Detect which cell encompasses the target text, then output its [X, Y] center coordinate. 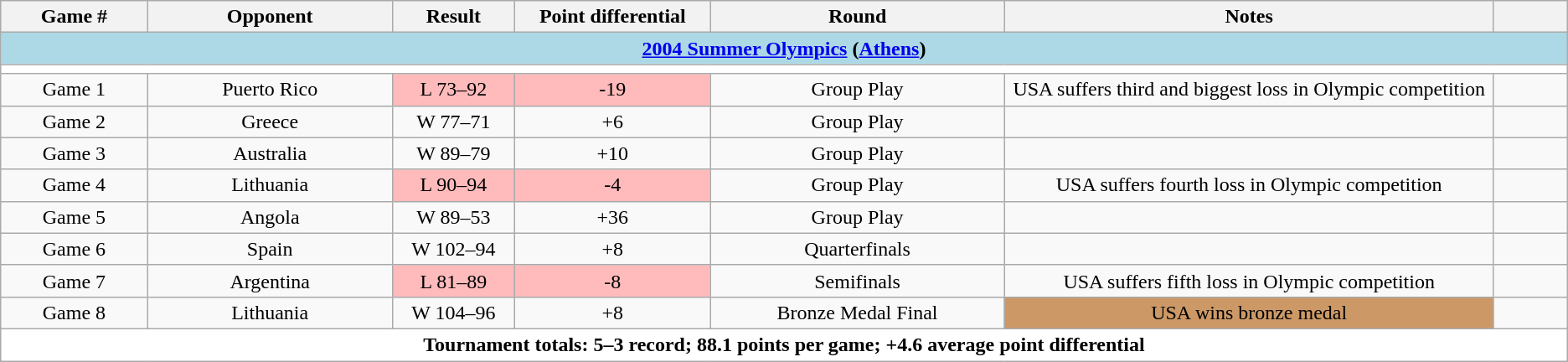
Opponent [270, 17]
Game 8 [74, 313]
-4 [612, 185]
W 102–94 [453, 249]
W 104–96 [453, 313]
USA suffers fourth loss in Olympic competition [1250, 185]
W 77–71 [453, 122]
Game 7 [74, 281]
-19 [612, 90]
Game 3 [74, 153]
USA wins bronze medal [1250, 313]
Argentina [270, 281]
Notes [1250, 17]
Round [858, 17]
Result [453, 17]
+10 [612, 153]
Point differential [612, 17]
Game 2 [74, 122]
W 89–53 [453, 217]
W 89–79 [453, 153]
Game # [74, 17]
Greece [270, 122]
2004 Summer Olympics (Athens) [784, 49]
-8 [612, 281]
Puerto Rico [270, 90]
L 90–94 [453, 185]
Game 1 [74, 90]
Spain [270, 249]
Quarterfinals [858, 249]
L 81–89 [453, 281]
Semifinals [858, 281]
USA suffers fifth loss in Olympic competition [1250, 281]
+6 [612, 122]
Game 5 [74, 217]
Bronze Medal Final [858, 313]
L 73–92 [453, 90]
Game 6 [74, 249]
Angola [270, 217]
+36 [612, 217]
Tournament totals: 5–3 record; 88.1 points per game; +4.6 average point differential [784, 344]
USA suffers third and biggest loss in Olympic competition [1250, 90]
Game 4 [74, 185]
Australia [270, 153]
